Provide the (X, Y) coordinate of the cell's center where the given text is located.  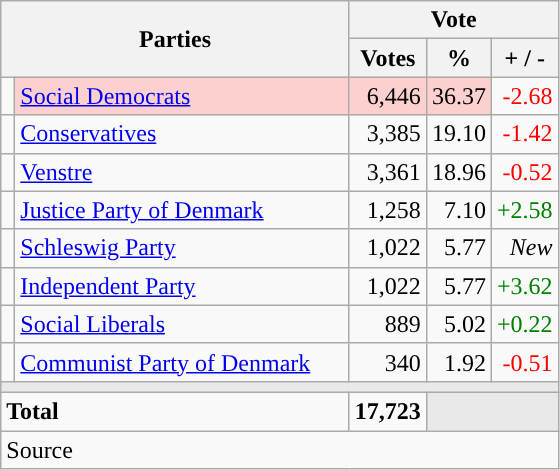
-1.42 (524, 134)
3,385 (388, 134)
17,723 (388, 411)
Parties (176, 39)
889 (388, 324)
+0.22 (524, 324)
-0.52 (524, 172)
Total (176, 411)
36.37 (458, 96)
+ / - (524, 58)
+3.62 (524, 286)
1,258 (388, 210)
Justice Party of Denmark (182, 210)
Source (280, 449)
Schleswig Party (182, 248)
Venstre (182, 172)
Social Liberals (182, 324)
7.10 (458, 210)
Vote (454, 20)
% (458, 58)
New (524, 248)
Independent Party (182, 286)
Communist Party of Denmark (182, 362)
5.02 (458, 324)
340 (388, 362)
Votes (388, 58)
Social Democrats (182, 96)
18.96 (458, 172)
6,446 (388, 96)
+2.58 (524, 210)
-0.51 (524, 362)
1.92 (458, 362)
Conservatives (182, 134)
19.10 (458, 134)
3,361 (388, 172)
-2.68 (524, 96)
